Search for the cell housing the specified text and yield its (x, y) center coordinate. 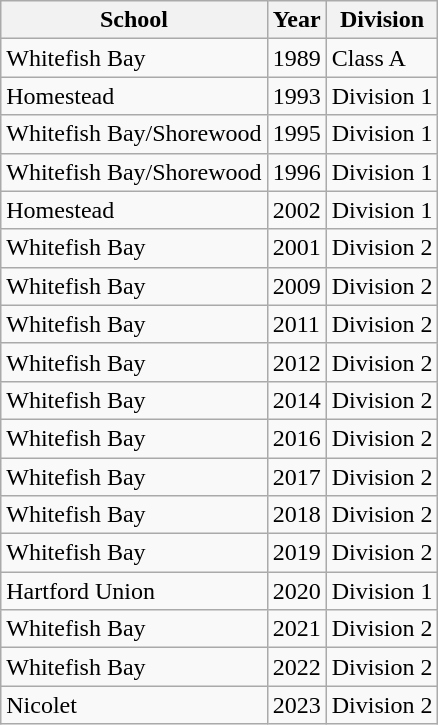
2018 (296, 515)
Class A (382, 58)
Year (296, 20)
1989 (296, 58)
2011 (296, 324)
Division (382, 20)
Hartford Union (134, 591)
2016 (296, 438)
2022 (296, 667)
2012 (296, 362)
2020 (296, 591)
2017 (296, 477)
1996 (296, 172)
2019 (296, 553)
Nicolet (134, 705)
1993 (296, 96)
2014 (296, 400)
School (134, 20)
2023 (296, 705)
1995 (296, 134)
2021 (296, 629)
2002 (296, 210)
2009 (296, 286)
2001 (296, 248)
